Capture the cell that displays the provided text and extract its (X, Y) central coordinate. 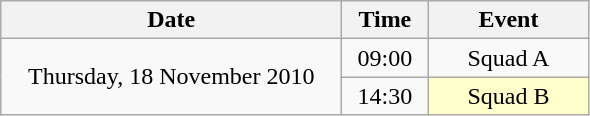
Time (385, 20)
Squad A (508, 58)
Squad B (508, 96)
Date (172, 20)
Event (508, 20)
09:00 (385, 58)
Thursday, 18 November 2010 (172, 77)
14:30 (385, 96)
